Extract the [X, Y] coordinate from the center of the cell holding the provided text.  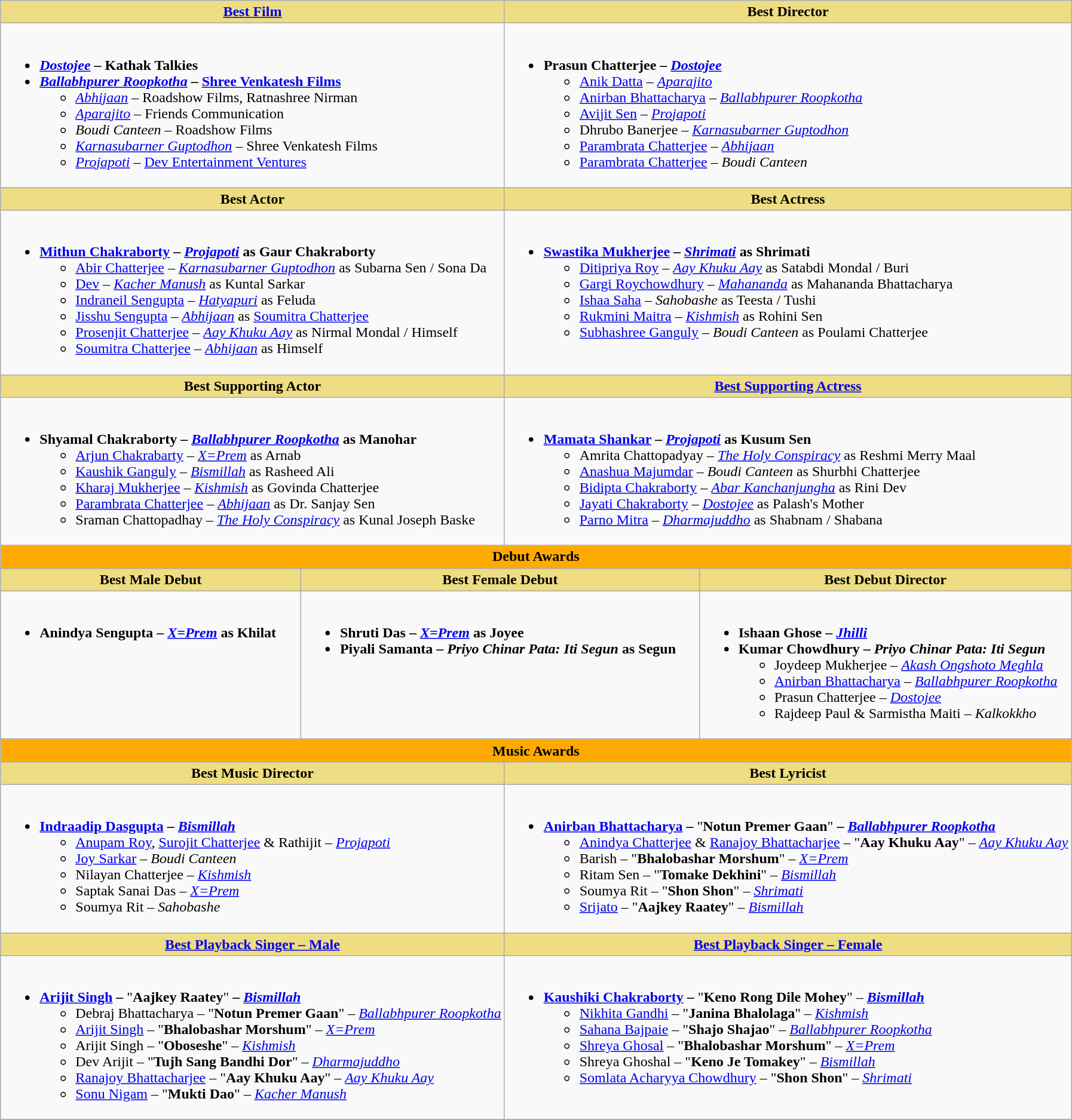
Anindya Sengupta – X=Prem as Khilat [151, 665]
Best Male Debut [151, 579]
Best Director [788, 12]
Best Film [252, 12]
Best Supporting Actor [252, 386]
Shruti Das – X=Prem as JoyeePiyali Samanta – Priyo Chinar Pata: Iti Segun as Segun [500, 665]
Best Supporting Actress [788, 386]
Best Female Debut [500, 579]
Best Playback Singer – Male [252, 944]
Best Debut Director [886, 579]
Debut Awards [536, 557]
Best Actress [788, 199]
Best Lyricist [788, 773]
Music Awards [536, 750]
Best Actor [252, 199]
Best Playback Singer – Female [788, 944]
Best Music Director [252, 773]
